Determine the (x, y) coordinate at the center of the cell enclosing the given text.  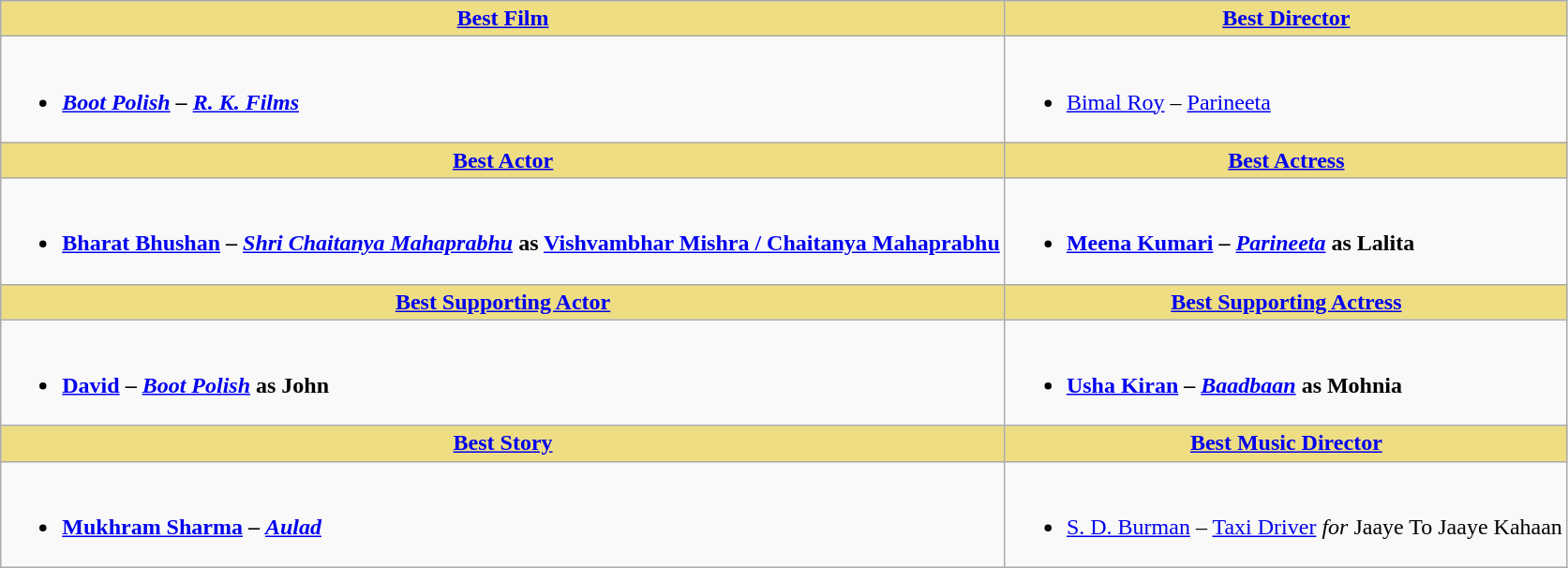
David – Boot Polish as John (503, 373)
Usha Kiran – Baadbaan as Mohnia (1286, 373)
Boot Polish – R. K. Films (503, 90)
Best Actor (503, 160)
Best Story (503, 443)
Best Supporting Actress (1286, 302)
Bharat Bhushan – Shri Chaitanya Mahaprabhu as Vishvambhar Mishra / Chaitanya Mahaprabhu (503, 231)
Best Director (1286, 19)
Best Supporting Actor (503, 302)
Bimal Roy – Parineeta (1286, 90)
Best Actress (1286, 160)
Best Film (503, 19)
Meena Kumari – Parineeta as Lalita (1286, 231)
Best Music Director (1286, 443)
S. D. Burman – Taxi Driver for Jaaye To Jaaye Kahaan (1286, 514)
Mukhram Sharma – Aulad (503, 514)
